For the text-containing cell, return its midpoint in [x, y] coordinate format. 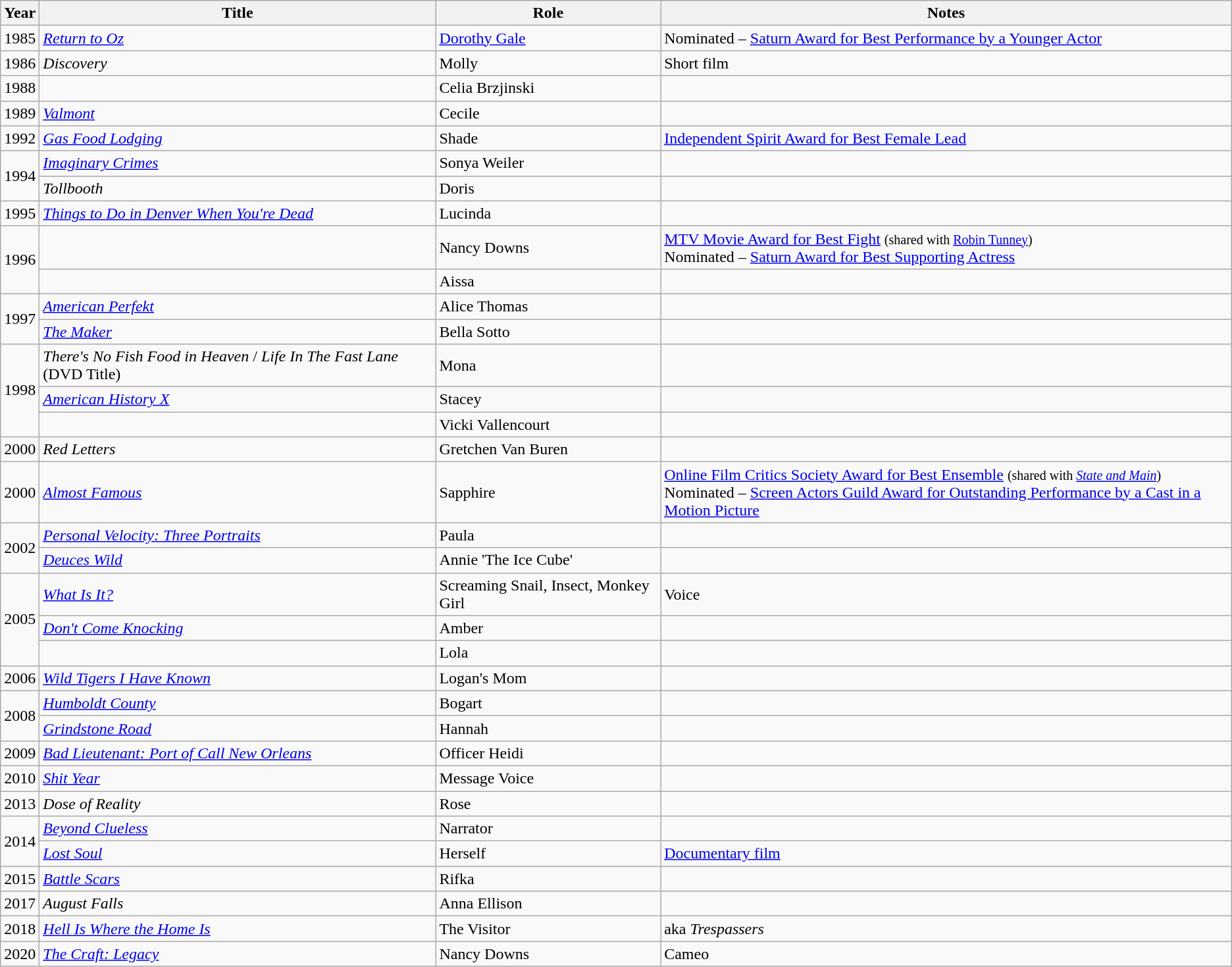
Rifka [548, 879]
2009 [20, 753]
Celia Brzjinski [548, 88]
Alice Thomas [548, 306]
1985 [20, 38]
Dorothy Gale [548, 38]
1996 [20, 259]
Bella Sotto [548, 331]
1997 [20, 319]
1992 [20, 138]
Almost Famous [238, 492]
Message Voice [548, 778]
2005 [20, 619]
Imaginary Crimes [238, 163]
Narrator [548, 829]
Personal Velocity: Three Portraits [238, 535]
Documentary film [946, 854]
Dose of Reality [238, 804]
Tollbooth [238, 188]
2017 [20, 904]
Amber [548, 628]
The Visitor [548, 929]
Valmont [238, 113]
Hell Is Where the Home Is [238, 929]
1998 [20, 391]
Shade [548, 138]
aka Trespassers [946, 929]
Lost Soul [238, 854]
Lucinda [548, 213]
2013 [20, 804]
2010 [20, 778]
Paula [548, 535]
Voice [946, 594]
2020 [20, 954]
Annie 'The Ice Cube' [548, 560]
Role [548, 13]
Title [238, 13]
What Is It? [238, 594]
1989 [20, 113]
Gas Food Lodging [238, 138]
Logan's Mom [548, 678]
Hannah [548, 728]
Bad Lieutenant: Port of Call New Orleans [238, 753]
Doris [548, 188]
1994 [20, 176]
Red Letters [238, 450]
2002 [20, 548]
2008 [20, 716]
2015 [20, 879]
2014 [20, 841]
Molly [548, 63]
Anna Ellison [548, 904]
Sonya Weiler [548, 163]
Stacey [548, 400]
Cecile [548, 113]
August Falls [238, 904]
2006 [20, 678]
There's No Fish Food in Heaven / Life In The Fast Lane (DVD Title) [238, 366]
Things to Do in Denver When You're Dead [238, 213]
Mona [548, 366]
1988 [20, 88]
Cameo [946, 954]
MTV Movie Award for Best Fight (shared with Robin Tunney)Nominated – Saturn Award for Best Supporting Actress [946, 248]
Officer Heidi [548, 753]
Screaming Snail, Insect, Monkey Girl [548, 594]
American History X [238, 400]
Year [20, 13]
Discovery [238, 63]
The Craft: Legacy [238, 954]
1995 [20, 213]
Short film [946, 63]
Vicki Vallencourt [548, 425]
1986 [20, 63]
Return to Oz [238, 38]
Battle Scars [238, 879]
Rose [548, 804]
Independent Spirit Award for Best Female Lead [946, 138]
Aissa [548, 281]
Notes [946, 13]
Bogart [548, 703]
Wild Tigers I Have Known [238, 678]
Sapphire [548, 492]
Lola [548, 653]
American Perfekt [238, 306]
Nominated – Saturn Award for Best Performance by a Younger Actor [946, 38]
Deuces Wild [238, 560]
2018 [20, 929]
Gretchen Van Buren [548, 450]
Don't Come Knocking [238, 628]
Shit Year [238, 778]
Grindstone Road [238, 728]
Beyond Clueless [238, 829]
Humboldt County [238, 703]
The Maker [238, 331]
Herself [548, 854]
